From the cell containing the given text, extract its center point as [X, Y] coordinate. 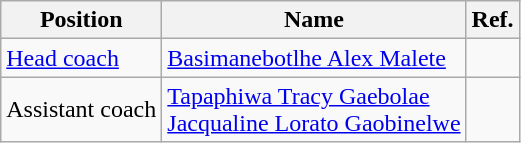
Head coach [82, 58]
Assistant coach [82, 110]
Tapaphiwa Tracy GaebolaeJacqualine Lorato Gaobinelwe [314, 110]
Basimanebotlhe Alex Malete [314, 58]
Position [82, 20]
Name [314, 20]
Ref. [492, 20]
